Provide the (X, Y) coordinate of the cell's center where the given text is located.  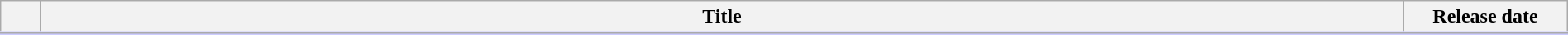
Release date (1485, 17)
Title (721, 17)
